Identify which cell holds the provided text, then report its (x, y) central coordinate. 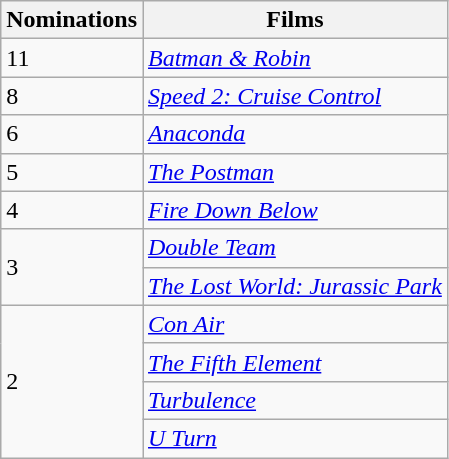
4 (72, 210)
6 (72, 134)
5 (72, 172)
2 (72, 381)
The Postman (294, 172)
Double Team (294, 248)
Anaconda (294, 134)
Turbulence (294, 400)
8 (72, 96)
Con Air (294, 324)
Batman & Robin (294, 58)
Fire Down Below (294, 210)
The Lost World: Jurassic Park (294, 286)
Speed 2: Cruise Control (294, 96)
U Turn (294, 438)
Films (294, 20)
The Fifth Element (294, 362)
11 (72, 58)
Nominations (72, 20)
3 (72, 267)
